Capture the cell that displays the provided text and extract its (X, Y) central coordinate. 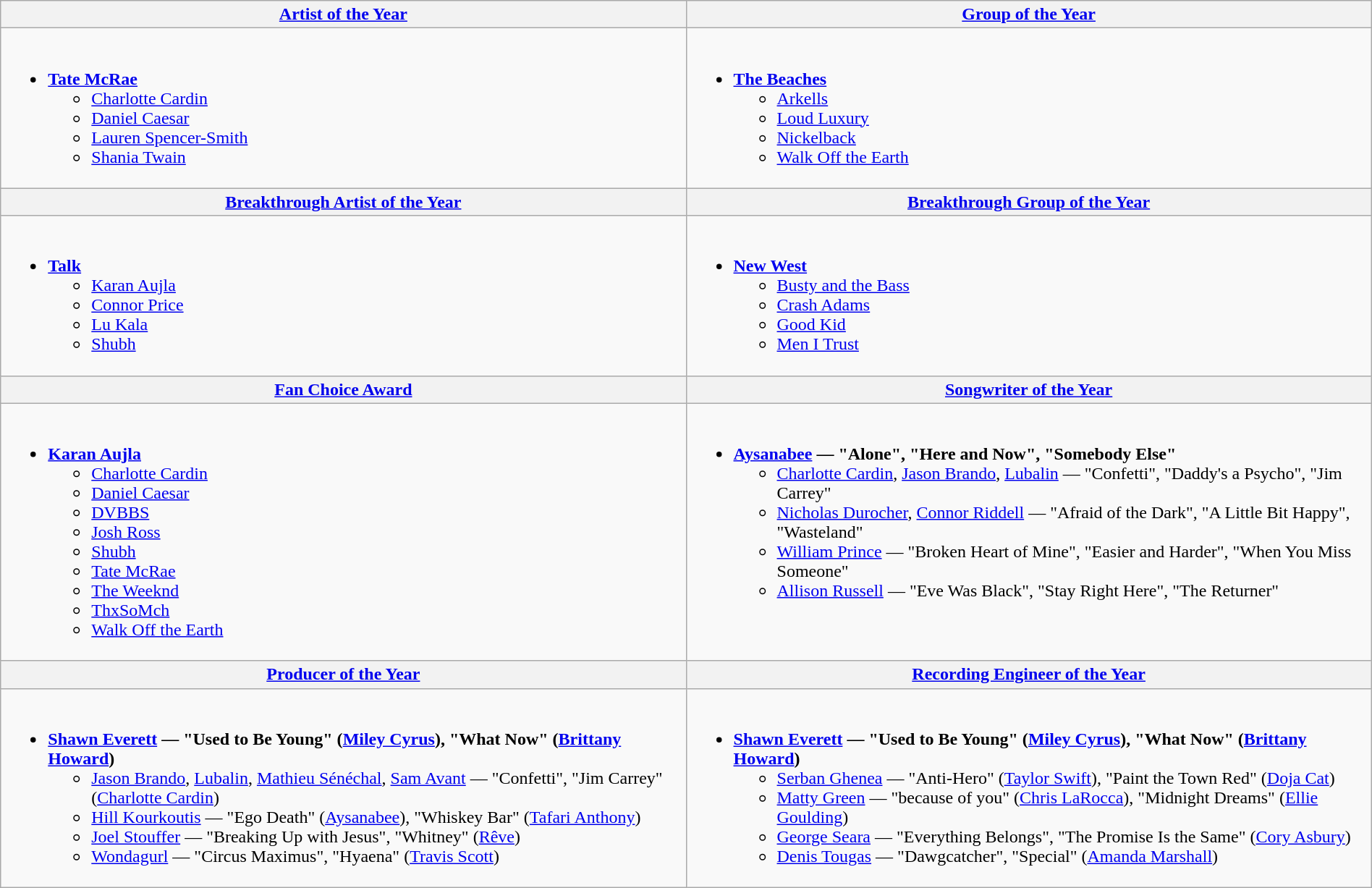
Artist of the Year (343, 14)
TalkKaran AujlaConnor PriceLu KalaShubh (343, 295)
Breakthrough Group of the Year (1029, 202)
Songwriter of the Year (1029, 389)
Recording Engineer of the Year (1029, 675)
Group of the Year (1029, 14)
Karan AujlaCharlotte CardinDaniel CaesarDVBBSJosh RossShubhTate McRaeThe WeekndThxSoMchWalk Off the Earth (343, 532)
Producer of the Year (343, 675)
Fan Choice Award (343, 389)
New WestBusty and the BassCrash AdamsGood KidMen I Trust (1029, 295)
The BeachesArkellsLoud LuxuryNickelbackWalk Off the Earth (1029, 109)
Tate McRaeCharlotte CardinDaniel CaesarLauren Spencer-SmithShania Twain (343, 109)
Breakthrough Artist of the Year (343, 202)
